Find where the given text appears and provide that cell's center as (x, y) coordinate. 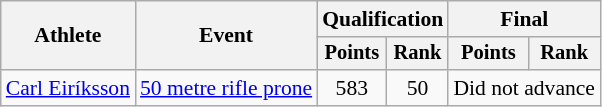
50 metre rifle prone (226, 88)
50 (417, 88)
Qualification (382, 19)
Final (524, 19)
Athlete (68, 36)
Carl Eiríksson (68, 88)
Did not advance (524, 88)
Event (226, 36)
583 (352, 88)
